Find where the given text appears and provide that cell's center as (x, y) coordinate. 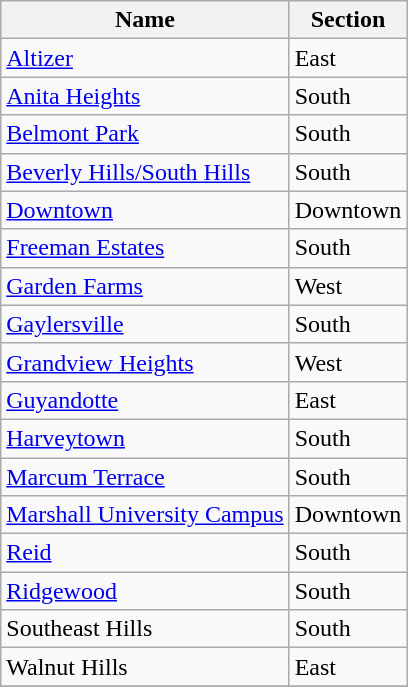
Belmont Park (145, 134)
Southeast Hills (145, 629)
Guyandotte (145, 400)
Marcum Terrace (145, 477)
Anita Heights (145, 96)
Marshall University Campus (145, 515)
Grandview Heights (145, 362)
Beverly Hills/South Hills (145, 172)
Name (145, 20)
Harveytown (145, 438)
Reid (145, 553)
Gaylersville (145, 324)
Garden Farms (145, 286)
Ridgewood (145, 591)
Altizer (145, 58)
Walnut Hills (145, 667)
Freeman Estates (145, 248)
Section (348, 20)
